Detect which cell encompasses the target text, then output its (X, Y) center coordinate. 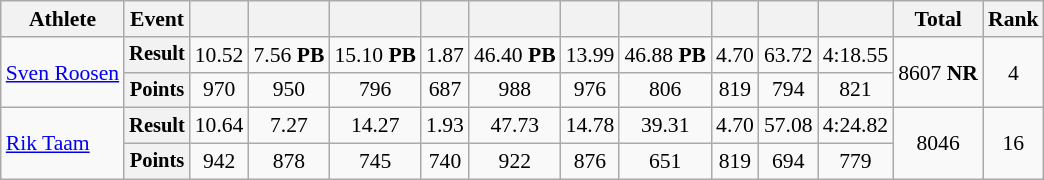
10.64 (220, 126)
876 (590, 162)
7.56 PB (288, 55)
651 (665, 162)
976 (590, 90)
821 (856, 90)
878 (288, 162)
694 (788, 162)
796 (375, 90)
779 (856, 162)
13.99 (590, 55)
14.27 (375, 126)
1.93 (445, 126)
Athlete (62, 19)
740 (445, 162)
47.73 (515, 126)
988 (515, 90)
Sven Roosen (62, 72)
Total (938, 19)
970 (220, 90)
Rank (1014, 19)
39.31 (665, 126)
4:24.82 (856, 126)
15.10 PB (375, 55)
8607 NR (938, 72)
922 (515, 162)
16 (1014, 144)
950 (288, 90)
745 (375, 162)
4 (1014, 72)
942 (220, 162)
57.08 (788, 126)
46.88 PB (665, 55)
794 (788, 90)
687 (445, 90)
Rik Taam (62, 144)
4:18.55 (856, 55)
8046 (938, 144)
Event (157, 19)
7.27 (288, 126)
63.72 (788, 55)
10.52 (220, 55)
46.40 PB (515, 55)
806 (665, 90)
14.78 (590, 126)
1.87 (445, 55)
